Scan for the cell matching the given text and deliver its (X, Y) coordinate at center. 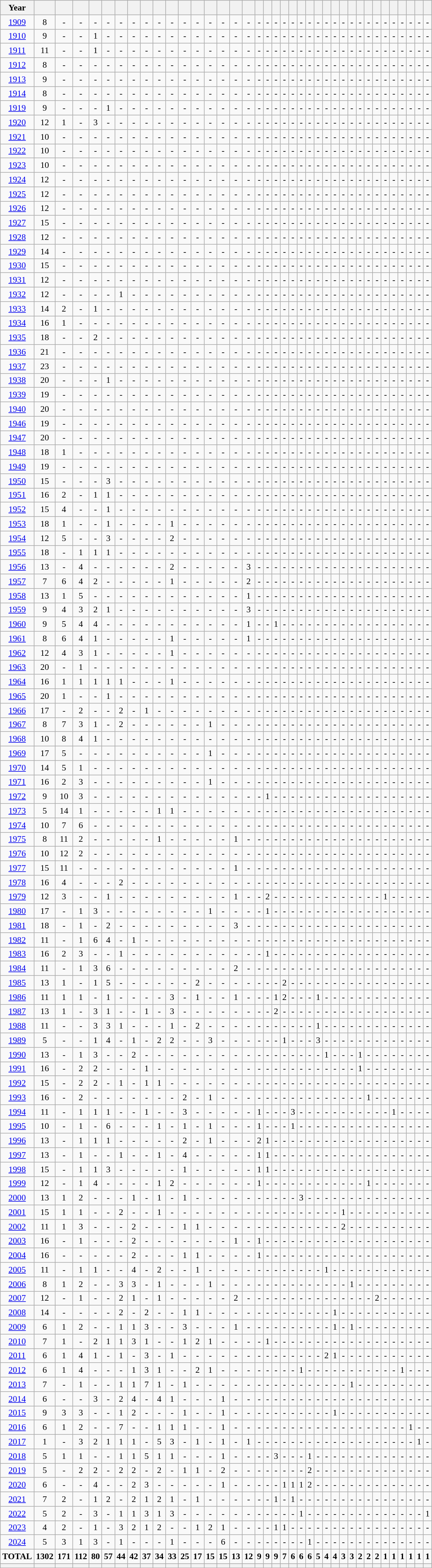
1929 (17, 252)
1919 (17, 108)
1982 (17, 940)
25 (185, 1557)
Year (17, 8)
2024 (17, 1542)
1920 (17, 122)
171 (64, 1557)
2000 (17, 1198)
1997 (17, 1155)
1993 (17, 1098)
1998 (17, 1169)
2018 (17, 1456)
1912 (17, 65)
1977 (17, 868)
1924 (17, 180)
2014 (17, 1399)
1953 (17, 524)
2017 (17, 1442)
1957 (17, 581)
1983 (17, 954)
2019 (17, 1471)
2001 (17, 1213)
1966 (17, 711)
21 (44, 352)
2011 (17, 1356)
1962 (17, 653)
1938 (17, 380)
1921 (17, 137)
1965 (17, 696)
1999 (17, 1184)
1934 (17, 323)
2003 (17, 1241)
1968 (17, 739)
1923 (17, 165)
1990 (17, 1055)
1913 (17, 79)
1909 (17, 22)
1954 (17, 538)
1961 (17, 639)
1970 (17, 768)
1951 (17, 495)
1973 (17, 811)
1928 (17, 237)
1986 (17, 997)
1978 (17, 882)
1995 (17, 1126)
1930 (17, 266)
2013 (17, 1384)
57 (108, 1557)
1974 (17, 825)
2006 (17, 1284)
1976 (17, 854)
2010 (17, 1341)
1952 (17, 510)
1948 (17, 452)
1987 (17, 1012)
1988 (17, 1026)
1972 (17, 797)
1932 (17, 295)
2002 (17, 1227)
2007 (17, 1298)
1969 (17, 754)
42 (134, 1557)
23 (44, 366)
1950 (17, 481)
1989 (17, 1040)
1967 (17, 725)
1981 (17, 926)
1925 (17, 194)
1937 (17, 366)
1926 (17, 209)
2020 (17, 1485)
2005 (17, 1270)
2009 (17, 1327)
37 (146, 1557)
1985 (17, 983)
2015 (17, 1413)
1955 (17, 553)
2016 (17, 1428)
34 (159, 1557)
1984 (17, 969)
2023 (17, 1528)
1947 (17, 438)
2004 (17, 1256)
2008 (17, 1313)
1922 (17, 151)
1991 (17, 1069)
1992 (17, 1083)
2022 (17, 1514)
1980 (17, 911)
1960 (17, 624)
1949 (17, 467)
1958 (17, 596)
1940 (17, 409)
1975 (17, 839)
1979 (17, 897)
112 (80, 1557)
44 (121, 1557)
2021 (17, 1499)
1956 (17, 567)
1931 (17, 280)
2012 (17, 1370)
1963 (17, 667)
80 (96, 1557)
1927 (17, 223)
1971 (17, 782)
1939 (17, 395)
1959 (17, 610)
1933 (17, 309)
1996 (17, 1141)
1946 (17, 424)
1910 (17, 36)
1936 (17, 352)
1994 (17, 1112)
1964 (17, 682)
TOTAL (17, 1557)
1935 (17, 338)
1914 (17, 94)
1911 (17, 51)
1302 (44, 1557)
33 (172, 1557)
